Find where the given text appears and provide that cell's center as [X, Y] coordinate. 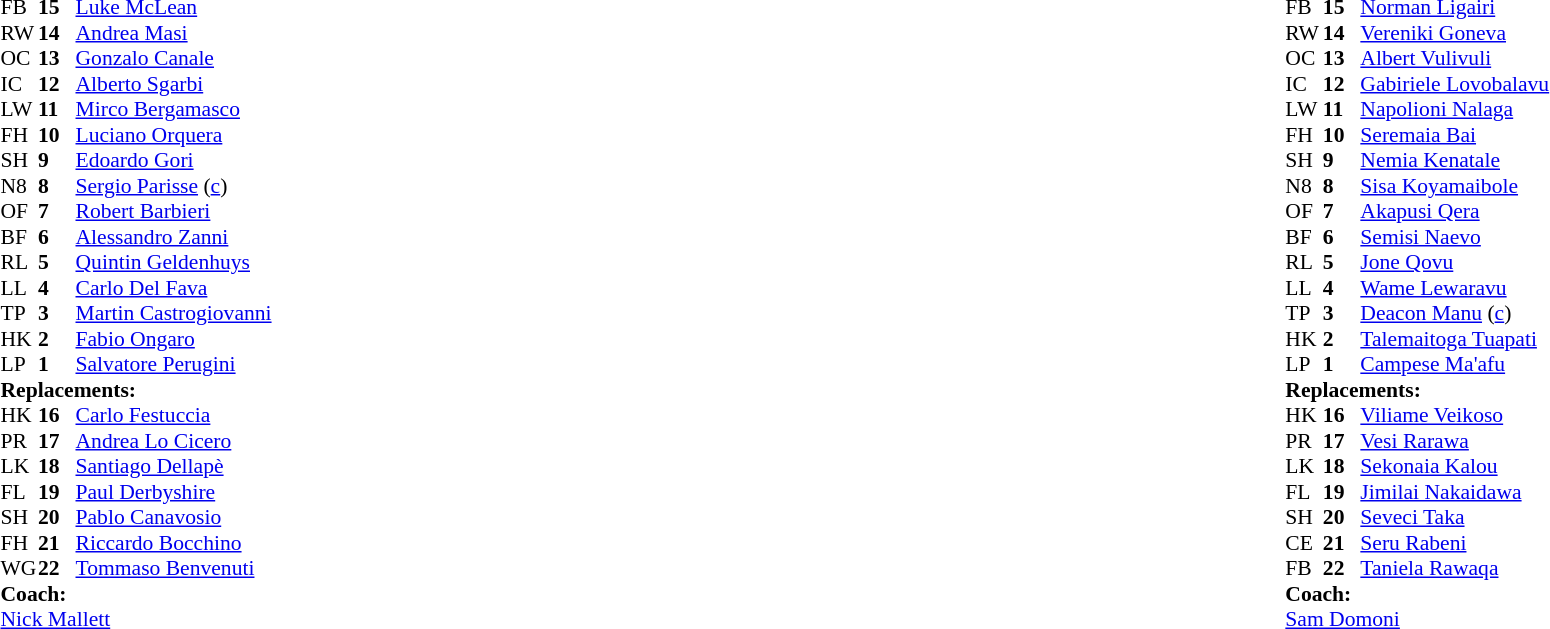
Andrea Lo Cicero [174, 441]
Alberto Sgarbi [174, 84]
Semisi Naevo [1454, 237]
Viliame Veikoso [1454, 415]
Riccardo Bocchino [174, 543]
Vesi Rarawa [1454, 441]
Andrea Masi [174, 33]
CE [1304, 543]
FB [1304, 569]
Sisa Koyamaibole [1454, 186]
Seru Rabeni [1454, 543]
Gabiriele Lovobalavu [1454, 84]
Campese Ma'afu [1454, 365]
Jone Qovu [1454, 263]
Gonzalo Canale [174, 59]
Tommaso Benvenuti [174, 569]
Robert Barbieri [174, 211]
Santiago Dellapè [174, 467]
Mirco Bergamasco [174, 109]
Luciano Orquera [174, 135]
Nemia Kenatale [1454, 161]
Alessandro Zanni [174, 237]
Pablo Canavosio [174, 517]
Talemaitoga Tuapati [1454, 339]
Paul Derbyshire [174, 492]
Wame Lewaravu [1454, 288]
Deacon Manu (c) [1454, 313]
Seveci Taka [1454, 517]
Sekonaia Kalou [1454, 467]
Fabio Ongaro [174, 339]
Edoardo Gori [174, 161]
Sergio Parisse (c) [174, 186]
Carlo Del Fava [174, 288]
Salvatore Perugini [174, 365]
Seremaia Bai [1454, 135]
WG [19, 569]
Akapusi Qera [1454, 211]
Jimilai Nakaidawa [1454, 492]
Vereniki Goneva [1454, 33]
Martin Castrogiovanni [174, 313]
Carlo Festuccia [174, 415]
Quintin Geldenhuys [174, 263]
Albert Vulivuli [1454, 59]
Taniela Rawaqa [1454, 569]
Napolioni Nalaga [1454, 109]
